Search for the cell housing the specified text and yield its (X, Y) center coordinate. 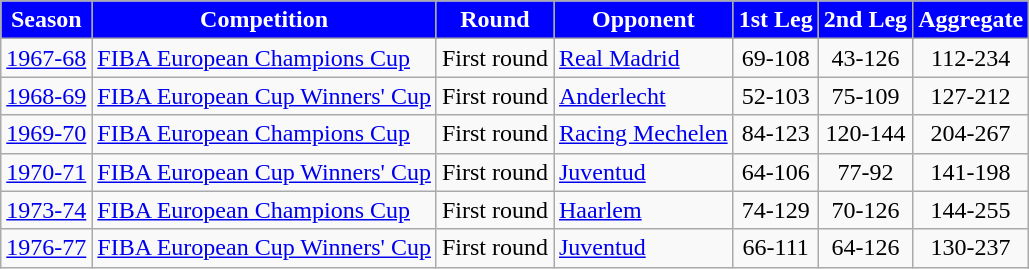
144-255 (971, 210)
130-237 (971, 248)
1968-69 (46, 96)
Season (46, 20)
75-109 (865, 96)
141-198 (971, 172)
77-92 (865, 172)
64-106 (776, 172)
69-108 (776, 58)
84-123 (776, 134)
64-126 (865, 248)
Racing Mechelen (644, 134)
120-144 (865, 134)
2nd Leg (865, 20)
66-111 (776, 248)
1973-74 (46, 210)
Anderlecht (644, 96)
52-103 (776, 96)
1967-68 (46, 58)
112-234 (971, 58)
204-267 (971, 134)
Haarlem (644, 210)
127-212 (971, 96)
1st Leg (776, 20)
1970-71 (46, 172)
Competition (264, 20)
74-129 (776, 210)
43-126 (865, 58)
Aggregate (971, 20)
1976-77 (46, 248)
1969-70 (46, 134)
Opponent (644, 20)
70-126 (865, 210)
Round (494, 20)
Real Madrid (644, 58)
